Scan for the cell matching the given text and deliver its [X, Y] coordinate at center. 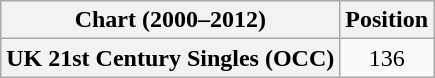
136 [387, 58]
UK 21st Century Singles (OCC) [170, 58]
Position [387, 20]
Chart (2000–2012) [170, 20]
